Determine the (X, Y) coordinate at the center of the cell enclosing the given text.  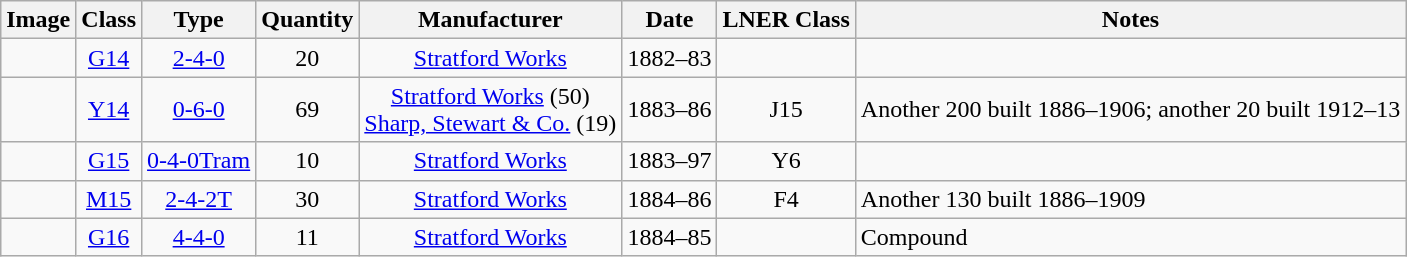
Class (109, 20)
11 (308, 237)
1882–83 (670, 58)
Manufacturer (490, 20)
Notes (1130, 20)
Quantity (308, 20)
0-4-0Tram (199, 161)
Y14 (109, 110)
G15 (109, 161)
G14 (109, 58)
Compound (1130, 237)
F4 (786, 199)
Another 130 built 1886–1909 (1130, 199)
1883–86 (670, 110)
4-4-0 (199, 237)
Image (38, 20)
2-4-2T (199, 199)
J15 (786, 110)
M15 (109, 199)
20 (308, 58)
2-4-0 (199, 58)
69 (308, 110)
Another 200 built 1886–1906; another 20 built 1912–13 (1130, 110)
0-6-0 (199, 110)
1884–86 (670, 199)
30 (308, 199)
G16 (109, 237)
10 (308, 161)
1884–85 (670, 237)
1883–97 (670, 161)
Y6 (786, 161)
LNER Class (786, 20)
Date (670, 20)
Type (199, 20)
Stratford Works (50)Sharp, Stewart & Co. (19) (490, 110)
